Locate the cell with the specified text and output its [x, y] center coordinate. 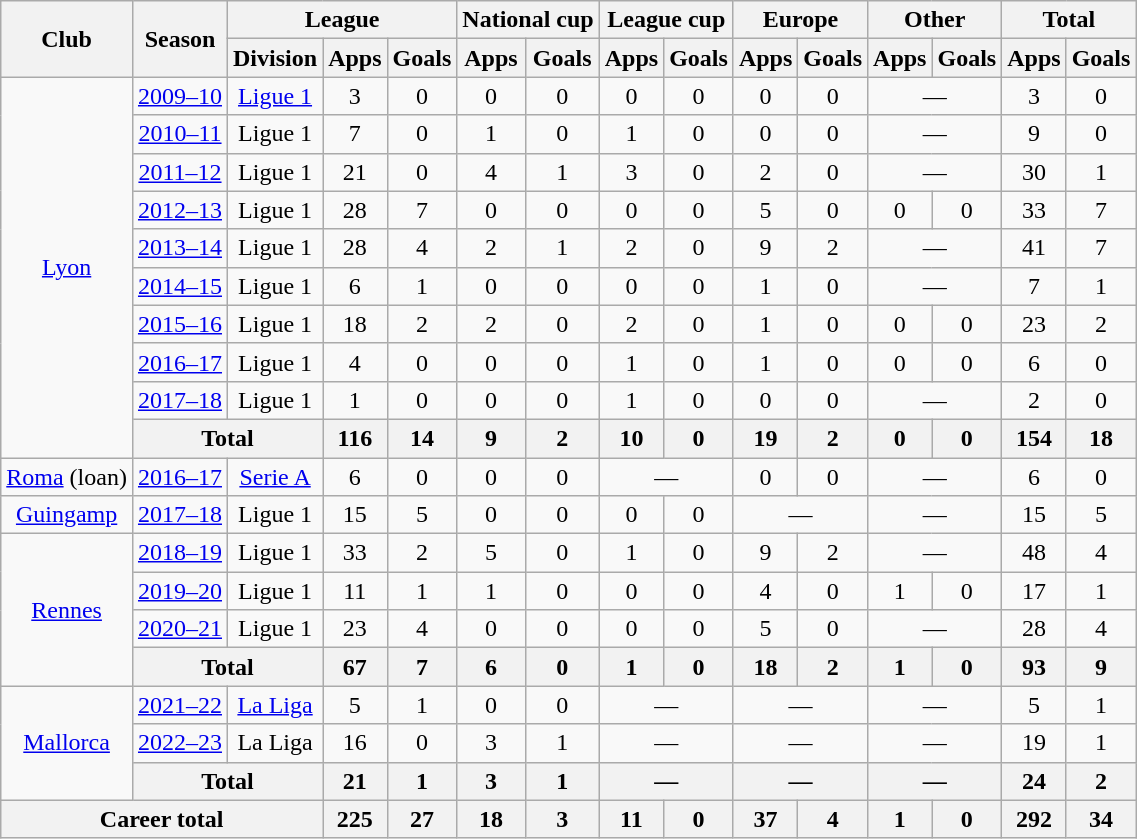
Roma (loan) [67, 477]
Season [180, 39]
292 [1034, 819]
93 [1034, 667]
2021–22 [180, 705]
Europe [800, 20]
2012–13 [180, 210]
225 [355, 819]
Guingamp [67, 515]
Rennes [67, 610]
10 [631, 438]
2018–19 [180, 553]
2011–12 [180, 172]
16 [355, 743]
Division [276, 58]
154 [1034, 438]
34 [1101, 819]
2019–20 [180, 591]
2022–23 [180, 743]
Lyon [67, 268]
2020–21 [180, 629]
2010–11 [180, 134]
Club [67, 39]
67 [355, 667]
Career total [162, 819]
League [342, 20]
116 [355, 438]
2013–14 [180, 248]
Mallorca [67, 743]
Serie A [276, 477]
14 [422, 438]
17 [1034, 591]
48 [1034, 553]
37 [765, 819]
30 [1034, 172]
Other [935, 20]
41 [1034, 248]
24 [1034, 781]
League cup [666, 20]
2009–10 [180, 96]
27 [422, 819]
National cup [528, 20]
2014–15 [180, 286]
2015–16 [180, 324]
